Locate the cell with the specified text and output its (X, Y) center coordinate. 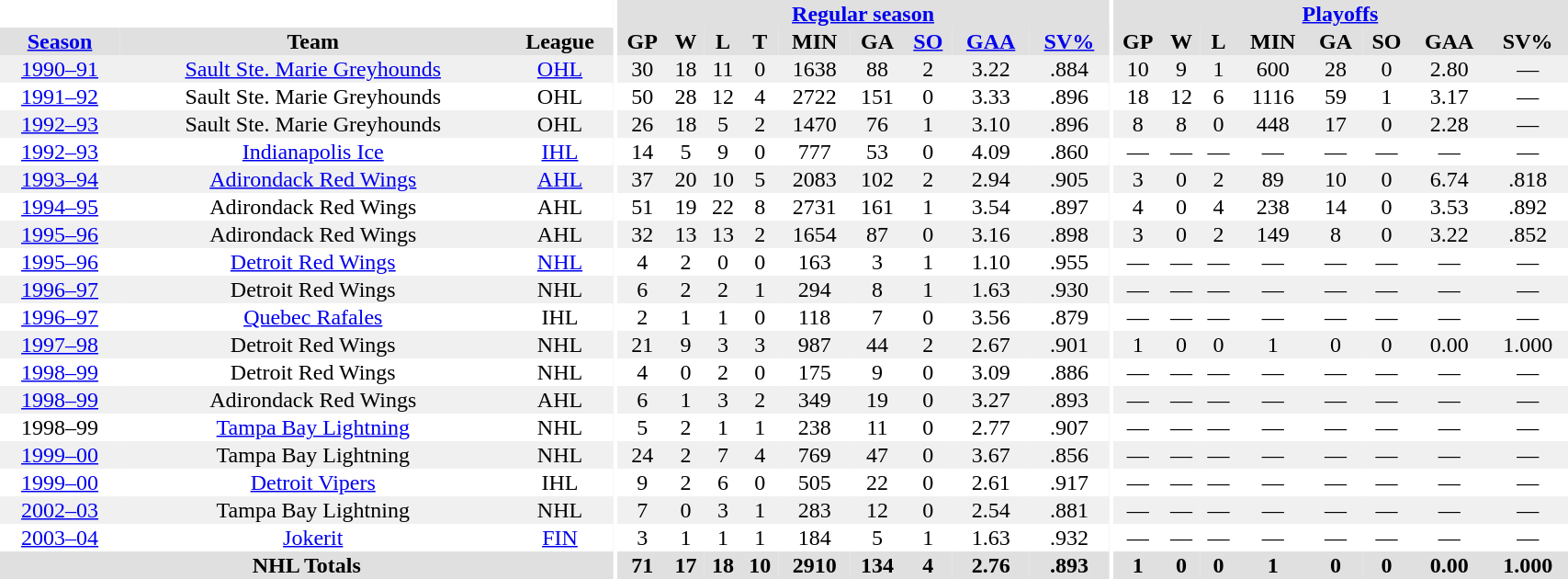
1116 (1273, 96)
3.16 (990, 234)
2.76 (990, 565)
2003–04 (60, 538)
1991–92 (60, 96)
20 (685, 179)
26 (642, 124)
3.27 (990, 400)
Quebec Rafales (312, 317)
2.80 (1450, 69)
.852 (1529, 234)
47 (877, 455)
44 (877, 345)
294 (815, 289)
3.54 (990, 207)
Jokerit (312, 538)
.907 (1069, 427)
6.74 (1450, 179)
Detroit Vipers (312, 482)
134 (877, 565)
.818 (1529, 179)
2722 (815, 96)
102 (877, 179)
.892 (1529, 207)
769 (815, 455)
50 (642, 96)
2.94 (990, 179)
71 (642, 565)
118 (815, 317)
.884 (1069, 69)
30 (642, 69)
51 (642, 207)
.860 (1069, 152)
1990–91 (60, 69)
283 (815, 510)
T (760, 41)
.898 (1069, 234)
151 (877, 96)
.879 (1069, 317)
777 (815, 152)
2.54 (990, 510)
4.09 (990, 152)
32 (642, 234)
184 (815, 538)
.930 (1069, 289)
League (559, 41)
.881 (1069, 510)
.955 (1069, 262)
448 (1273, 124)
2002–03 (60, 510)
53 (877, 152)
1470 (815, 124)
Indianapolis Ice (312, 152)
163 (815, 262)
600 (1273, 69)
1.10 (990, 262)
Season (60, 41)
1994–95 (60, 207)
.856 (1069, 455)
1993–94 (60, 179)
.886 (1069, 372)
3.09 (990, 372)
.905 (1069, 179)
.897 (1069, 207)
3.53 (1450, 207)
Playoffs (1341, 14)
88 (877, 69)
349 (815, 400)
2.61 (990, 482)
1997–98 (60, 345)
2.67 (990, 345)
59 (1336, 96)
3.10 (990, 124)
149 (1273, 234)
161 (877, 207)
3.33 (990, 96)
3.56 (990, 317)
24 (642, 455)
NHL Totals (307, 565)
.901 (1069, 345)
1654 (815, 234)
.917 (1069, 482)
37 (642, 179)
87 (877, 234)
.932 (1069, 538)
1638 (815, 69)
89 (1273, 179)
3.17 (1450, 96)
76 (877, 124)
2910 (815, 565)
2.77 (990, 427)
175 (815, 372)
2083 (815, 179)
21 (642, 345)
FIN (559, 538)
987 (815, 345)
Team (312, 41)
505 (815, 482)
Regular season (863, 14)
2.28 (1450, 124)
3.67 (990, 455)
2731 (815, 207)
